Locate the cell with the specified text and output its [x, y] center coordinate. 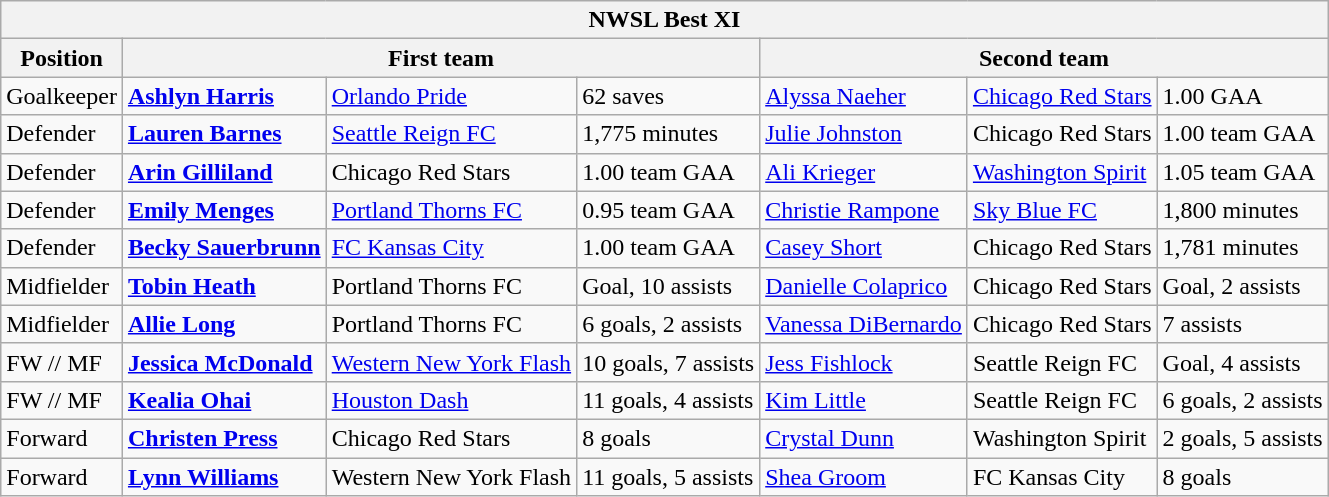
Arin Gilliland [224, 172]
1,781 minutes [1242, 248]
Crystal Dunn [864, 438]
Lauren Barnes [224, 134]
Kim Little [864, 400]
Sky Blue FC [1062, 210]
Orlando Pride [451, 96]
1.00 GAA [1242, 96]
Goal, 4 assists [1242, 362]
10 goals, 7 assists [668, 362]
Goal, 10 assists [668, 286]
2 goals, 5 assists [1242, 438]
Tobin Heath [224, 286]
Jessica McDonald [224, 362]
1.05 team GAA [1242, 172]
1,800 minutes [1242, 210]
7 assists [1242, 324]
First team [440, 58]
Second team [1044, 58]
62 saves [668, 96]
0.95 team GAA [668, 210]
Goal, 2 assists [1242, 286]
Houston Dash [451, 400]
Position [62, 58]
Julie Johnston [864, 134]
Vanessa DiBernardo [864, 324]
11 goals, 4 assists [668, 400]
Ali Krieger [864, 172]
Emily Menges [224, 210]
Lynn Williams [224, 477]
Danielle Colaprico [864, 286]
Goalkeeper [62, 96]
Alyssa Naeher [864, 96]
NWSL Best XI [664, 20]
Becky Sauerbrunn [224, 248]
Kealia Ohai [224, 400]
1,775 minutes [668, 134]
Jess Fishlock [864, 362]
Ashlyn Harris [224, 96]
11 goals, 5 assists [668, 477]
Casey Short [864, 248]
Christie Rampone [864, 210]
Shea Groom [864, 477]
Allie Long [224, 324]
Christen Press [224, 438]
